Pinpoint the cell where the given text exists, returning its (x, y) midpoint coordinate. 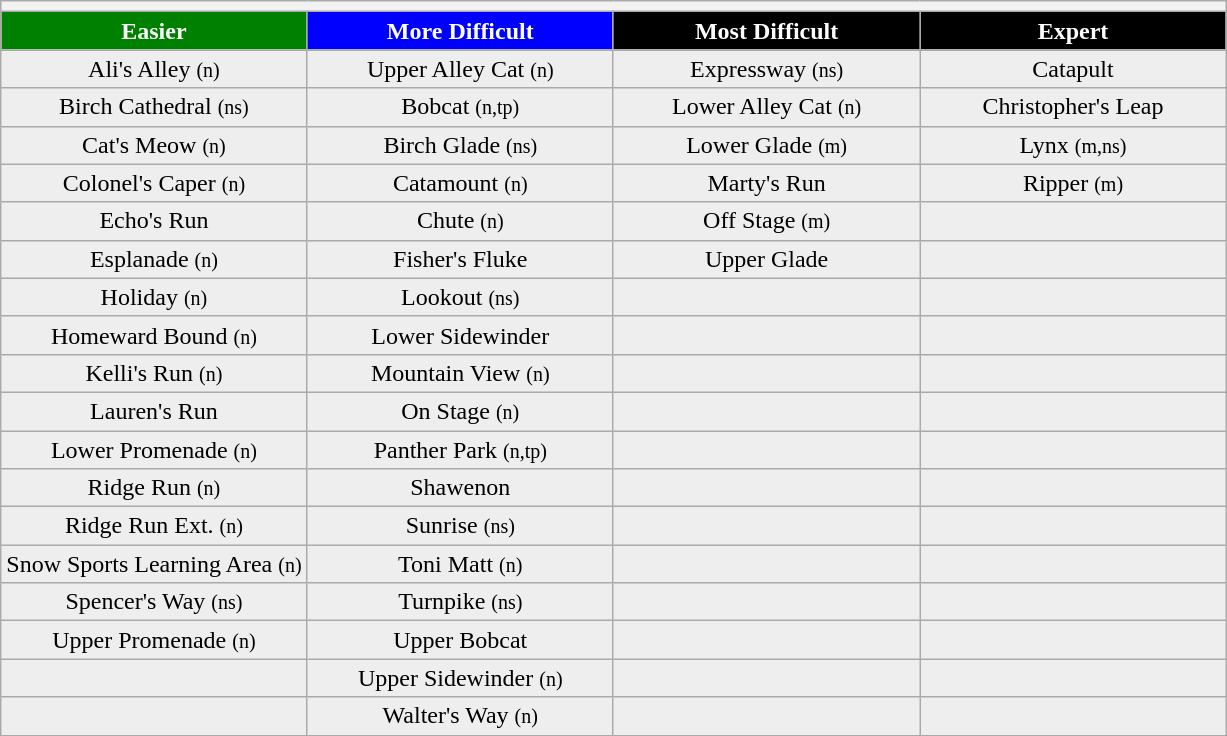
Holiday (n) (154, 297)
Chute (n) (460, 221)
Lower Glade (m) (766, 145)
Walter's Way (n) (460, 716)
Birch Glade (ns) (460, 145)
Lower Alley Cat (n) (766, 107)
Lower Promenade (n) (154, 449)
Lookout (ns) (460, 297)
Most Difficult (766, 31)
Spencer's Way (ns) (154, 602)
Ali's Alley (n) (154, 69)
Ridge Run Ext. (n) (154, 526)
Shawenon (460, 488)
Mountain View (n) (460, 373)
Lower Sidewinder (460, 335)
Upper Glade (766, 259)
Panther Park (n,tp) (460, 449)
Birch Cathedral (ns) (154, 107)
Toni Matt (n) (460, 564)
Upper Sidewinder (n) (460, 678)
On Stage (n) (460, 411)
Lauren's Run (154, 411)
Ripper (m) (1073, 183)
Colonel's Caper (n) (154, 183)
Lynx (m,ns) (1073, 145)
Ridge Run (n) (154, 488)
Marty's Run (766, 183)
Sunrise (ns) (460, 526)
Cat's Meow (n) (154, 145)
Christopher's Leap (1073, 107)
Expert (1073, 31)
Turnpike (ns) (460, 602)
Upper Promenade (n) (154, 640)
Snow Sports Learning Area (n) (154, 564)
Off Stage (m) (766, 221)
Echo's Run (154, 221)
More Difficult (460, 31)
Esplanade (n) (154, 259)
Expressway (ns) (766, 69)
Upper Alley Cat (n) (460, 69)
Bobcat (n,tp) (460, 107)
Kelli's Run (n) (154, 373)
Catapult (1073, 69)
Homeward Bound (n) (154, 335)
Catamount (n) (460, 183)
Easier (154, 31)
Fisher's Fluke (460, 259)
Upper Bobcat (460, 640)
